Identify which cell holds the provided text, then report its [x, y] central coordinate. 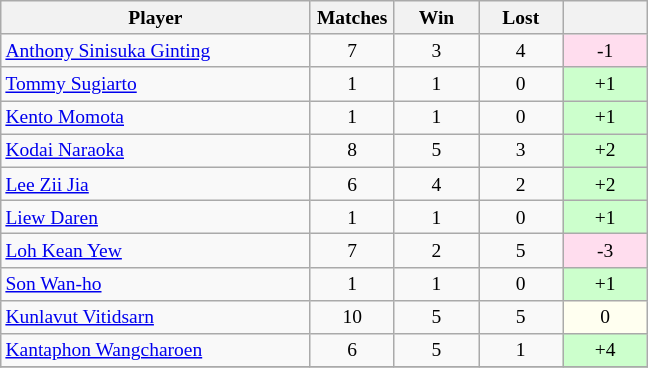
Win [436, 18]
Tommy Sugiarto [156, 84]
Kantaphon Wangcharoen [156, 350]
Lost [521, 18]
Player [156, 18]
-1 [605, 50]
Kunlavut Vitidsarn [156, 316]
Son Wan-ho [156, 284]
Kento Momota [156, 118]
Anthony Sinisuka Ginting [156, 50]
Liew Daren [156, 216]
Matches [352, 18]
10 [352, 316]
+4 [605, 350]
8 [352, 150]
Lee Zii Jia [156, 184]
-3 [605, 250]
Loh Kean Yew [156, 250]
Kodai Naraoka [156, 150]
